Return the (X, Y) coordinate for the center point of the cell that contains the specified text.  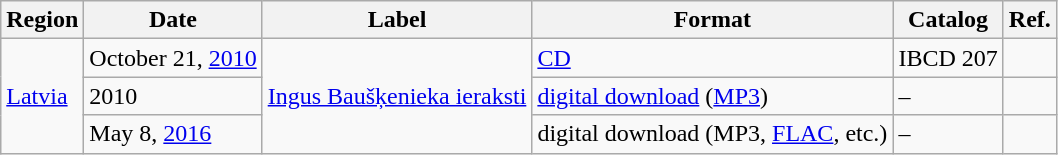
Label (397, 20)
digital download (MP3, FLAC, etc.) (712, 134)
IBCD 207 (948, 58)
Ref. (1030, 20)
CD (712, 58)
Format (712, 20)
May 8, 2016 (173, 134)
digital download (MP3) (712, 96)
Region (42, 20)
October 21, 2010 (173, 58)
Ingus Baušķenieka ieraksti (397, 96)
Latvia (42, 96)
Date (173, 20)
Catalog (948, 20)
2010 (173, 96)
